Locate the cell with the specified text and output its [X, Y] center coordinate. 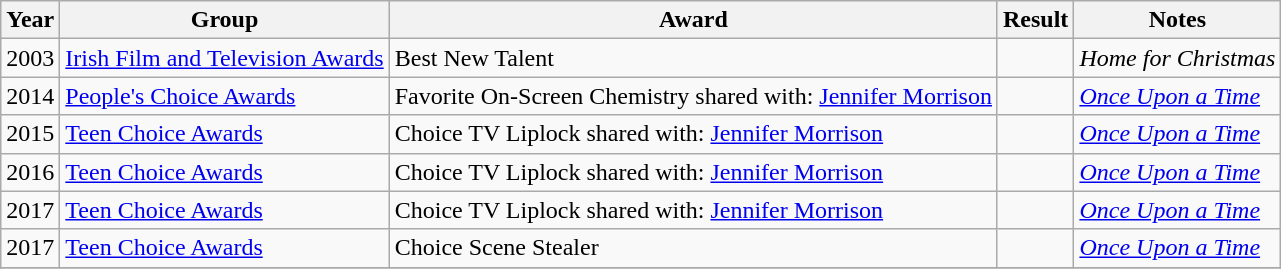
2016 [30, 172]
Choice Scene Stealer [693, 248]
Favorite On-Screen Chemistry shared with: Jennifer Morrison [693, 96]
Irish Film and Television Awards [224, 58]
2014 [30, 96]
Home for Christmas [1178, 58]
Year [30, 20]
2003 [30, 58]
Group [224, 20]
Notes [1178, 20]
2015 [30, 134]
Result [1035, 20]
Award [693, 20]
Best New Talent [693, 58]
People's Choice Awards [224, 96]
